Return (x, y) of the center of cell containing provided text 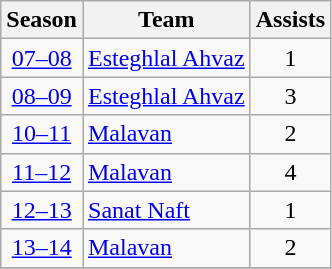
07–08 (42, 58)
3 (290, 96)
12–13 (42, 210)
11–12 (42, 172)
13–14 (42, 248)
Assists (290, 20)
08–09 (42, 96)
Team (166, 20)
10–11 (42, 134)
Sanat Naft (166, 210)
Season (42, 20)
4 (290, 172)
